Return [X, Y] of the center of cell containing provided text 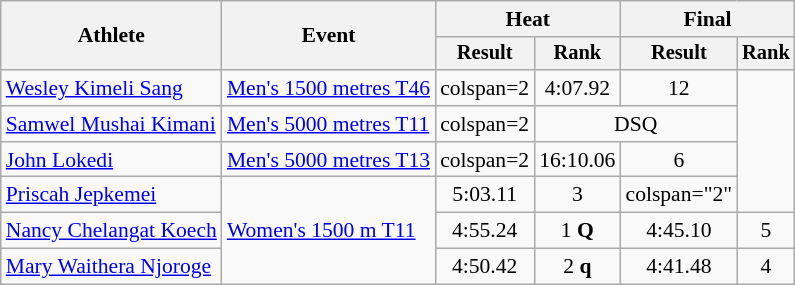
5:03.11 [484, 195]
4 [766, 267]
John Lokedi [112, 160]
Event [328, 36]
12 [678, 88]
Priscah Jepkemei [112, 195]
DSQ [636, 124]
4:41.48 [678, 267]
1 Q [577, 231]
4:07.92 [577, 88]
16:10.06 [577, 160]
6 [678, 160]
4:50.42 [484, 267]
Men's 1500 metres T46 [328, 88]
Final [707, 19]
Wesley Kimeli Sang [112, 88]
Heat [528, 19]
5 [766, 231]
Athlete [112, 36]
4:45.10 [678, 231]
Women's 1500 m T11 [328, 230]
3 [577, 195]
Mary Waithera Njoroge [112, 267]
colspan="2" [678, 195]
Nancy Chelangat Koech [112, 231]
4:55.24 [484, 231]
2 q [577, 267]
Samwel Mushai Kimani [112, 124]
Men's 5000 metres T11 [328, 124]
Men's 5000 metres T13 [328, 160]
